Return [X, Y] of the center of cell containing provided text 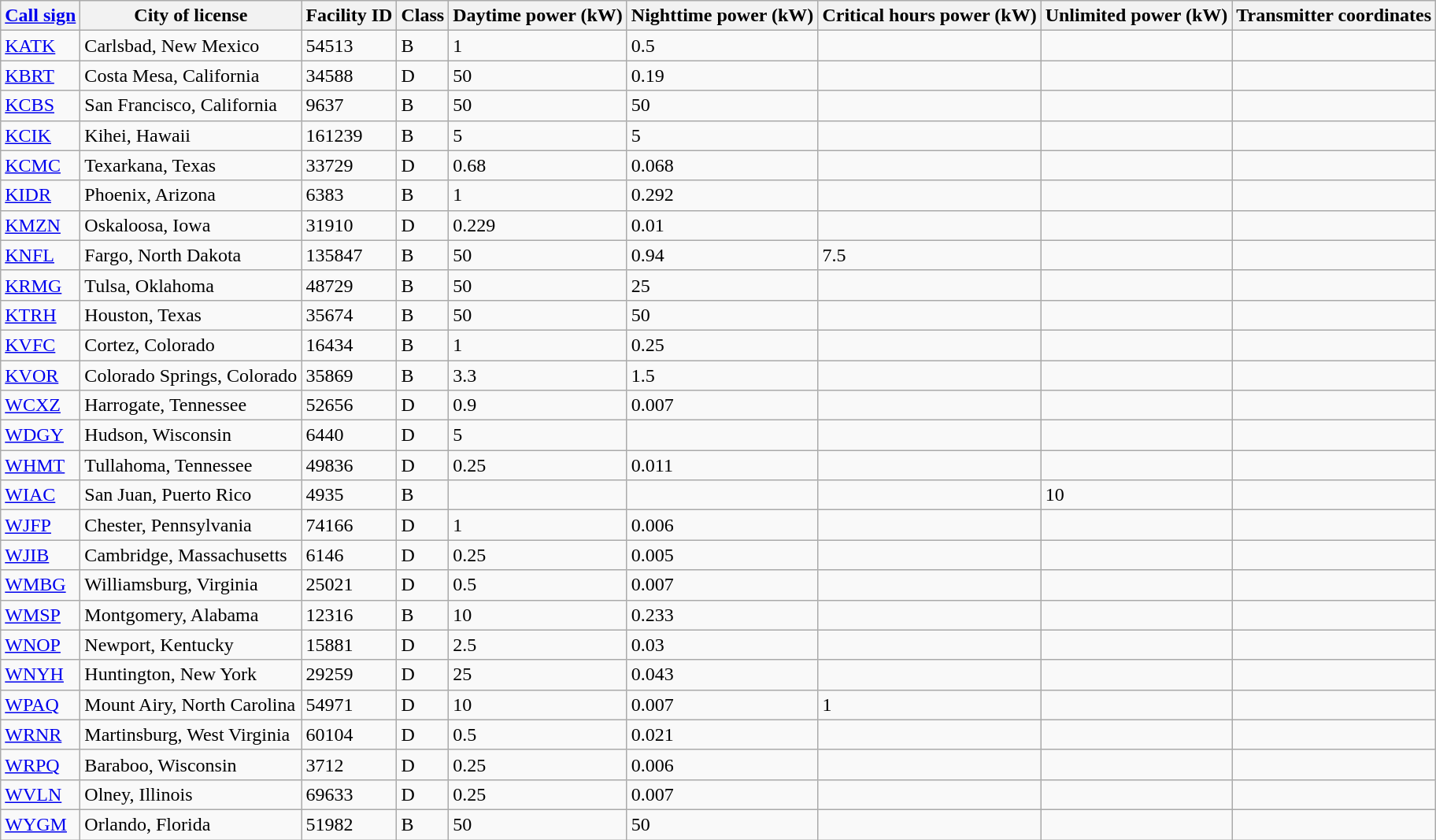
Facility ID [350, 16]
Hudson, Wisconsin [191, 435]
3712 [350, 764]
74166 [350, 525]
Orlando, Florida [191, 824]
Daytime power (kW) [538, 16]
Tullahoma, Tennessee [191, 465]
25021 [350, 585]
Call sign [41, 16]
35869 [350, 376]
6146 [350, 555]
34588 [350, 76]
WJFP [41, 525]
WRNR [41, 735]
33729 [350, 165]
Martinsburg, West Virginia [191, 735]
51982 [350, 824]
Baraboo, Wisconsin [191, 764]
Houston, Texas [191, 315]
54971 [350, 705]
6440 [350, 435]
35674 [350, 315]
WRPQ [41, 764]
Phoenix, Arizona [191, 195]
Newport, Kentucky [191, 645]
WCXZ [41, 405]
2.5 [538, 645]
Class [423, 16]
Texarkana, Texas [191, 165]
WMSP [41, 615]
0.94 [723, 255]
Tulsa, Oklahoma [191, 285]
KNFL [41, 255]
Cambridge, Massachusetts [191, 555]
6383 [350, 195]
KVOR [41, 376]
0.01 [723, 225]
KATK [41, 46]
4935 [350, 495]
KIDR [41, 195]
KMZN [41, 225]
3.3 [538, 376]
Transmitter coordinates [1334, 16]
Williamsburg, Virginia [191, 585]
9637 [350, 105]
49836 [350, 465]
Kihei, Hawaii [191, 135]
7.5 [929, 255]
54513 [350, 46]
San Juan, Puerto Rico [191, 495]
0.233 [723, 615]
Montgomery, Alabama [191, 615]
WHMT [41, 465]
KCIK [41, 135]
KCBS [41, 105]
161239 [350, 135]
WIAC [41, 495]
0.68 [538, 165]
1.5 [723, 376]
KTRH [41, 315]
69633 [350, 794]
San Francisco, California [191, 105]
0.021 [723, 735]
Nighttime power (kW) [723, 16]
15881 [350, 645]
WVLN [41, 794]
KCMC [41, 165]
Cortez, Colorado [191, 345]
Chester, Pennsylvania [191, 525]
WPAQ [41, 705]
0.292 [723, 195]
City of license [191, 16]
WDGY [41, 435]
KBRT [41, 76]
0.229 [538, 225]
WMBG [41, 585]
Unlimited power (kW) [1137, 16]
16434 [350, 345]
Huntington, New York [191, 675]
Critical hours power (kW) [929, 16]
0.068 [723, 165]
Harrogate, Tennessee [191, 405]
WJIB [41, 555]
12316 [350, 615]
Oskaloosa, Iowa [191, 225]
KVFC [41, 345]
WNYH [41, 675]
Costa Mesa, California [191, 76]
WYGM [41, 824]
135847 [350, 255]
KRMG [41, 285]
Carlsbad, New Mexico [191, 46]
0.043 [723, 675]
WNOP [41, 645]
48729 [350, 285]
Olney, Illinois [191, 794]
31910 [350, 225]
52656 [350, 405]
Fargo, North Dakota [191, 255]
29259 [350, 675]
0.9 [538, 405]
0.011 [723, 465]
60104 [350, 735]
Colorado Springs, Colorado [191, 376]
0.005 [723, 555]
0.03 [723, 645]
0.19 [723, 76]
Mount Airy, North Carolina [191, 705]
